From the cell containing the given text, extract its center point as [X, Y] coordinate. 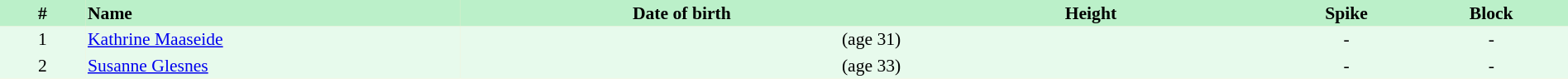
Name [273, 13]
(age 33) [681, 66]
Date of birth [681, 13]
Height [1090, 13]
1 [43, 40]
(age 31) [681, 40]
2 [43, 66]
# [43, 13]
Block [1491, 13]
Susanne Glesnes [273, 66]
Spike [1346, 13]
Kathrine Maaseide [273, 40]
